Find where the given text appears and provide that cell's center as (X, Y) coordinate. 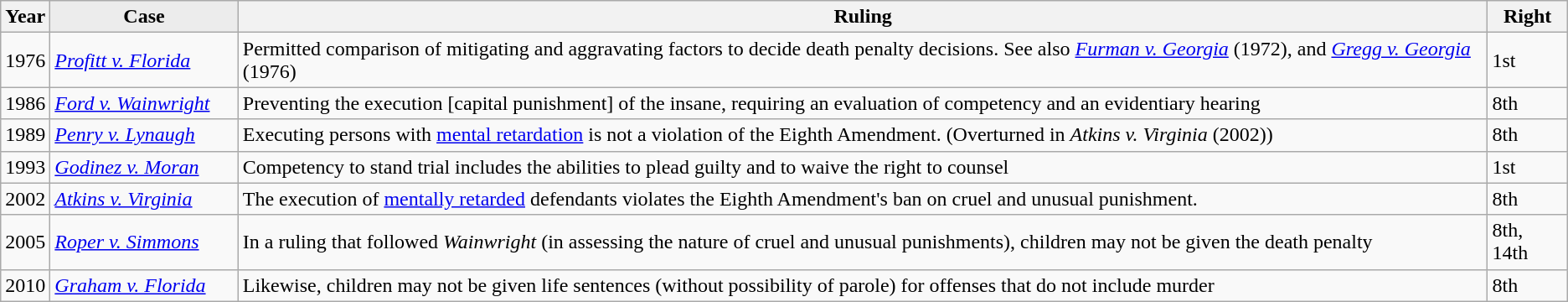
Ruling (863, 17)
1986 (25, 103)
Year (25, 17)
Graham v. Florida (144, 285)
The execution of mentally retarded defendants violates the Eighth Amendment's ban on cruel and unusual punishment. (863, 199)
In a ruling that followed Wainwright (in assessing the nature of cruel and unusual punishments), children may not be given the death penalty (863, 242)
8th, 14th (1528, 242)
1989 (25, 135)
Penry v. Lynaugh (144, 135)
Godinez v. Moran (144, 167)
Preventing the execution [capital punishment] of the insane, requiring an evaluation of competency and an evidentiary hearing (863, 103)
Ford v. Wainwright (144, 103)
Competency to stand trial includes the abilities to plead guilty and to waive the right to counsel (863, 167)
2002 (25, 199)
Roper v. Simmons (144, 242)
1976 (25, 60)
2010 (25, 285)
Right (1528, 17)
Executing persons with mental retardation is not a violation of the Eighth Amendment. (Overturned in Atkins v. Virginia (2002)) (863, 135)
Atkins v. Virginia (144, 199)
Profitt v. Florida (144, 60)
Likewise, children may not be given life sentences (without possibility of parole) for offenses that do not include murder (863, 285)
1993 (25, 167)
Case (144, 17)
2005 (25, 242)
